Scan for the cell matching the given text and deliver its (X, Y) coordinate at center. 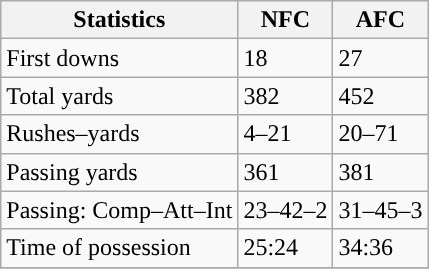
Total yards (120, 96)
31–45–3 (380, 210)
382 (286, 96)
361 (286, 172)
18 (286, 58)
Rushes–yards (120, 134)
AFC (380, 20)
452 (380, 96)
Statistics (120, 20)
20–71 (380, 134)
25:24 (286, 248)
34:36 (380, 248)
Time of possession (120, 248)
Passing yards (120, 172)
23–42–2 (286, 210)
Passing: Comp–Att–Int (120, 210)
First downs (120, 58)
4–21 (286, 134)
381 (380, 172)
NFC (286, 20)
27 (380, 58)
